Find where the given text appears and provide that cell's center as (X, Y) coordinate. 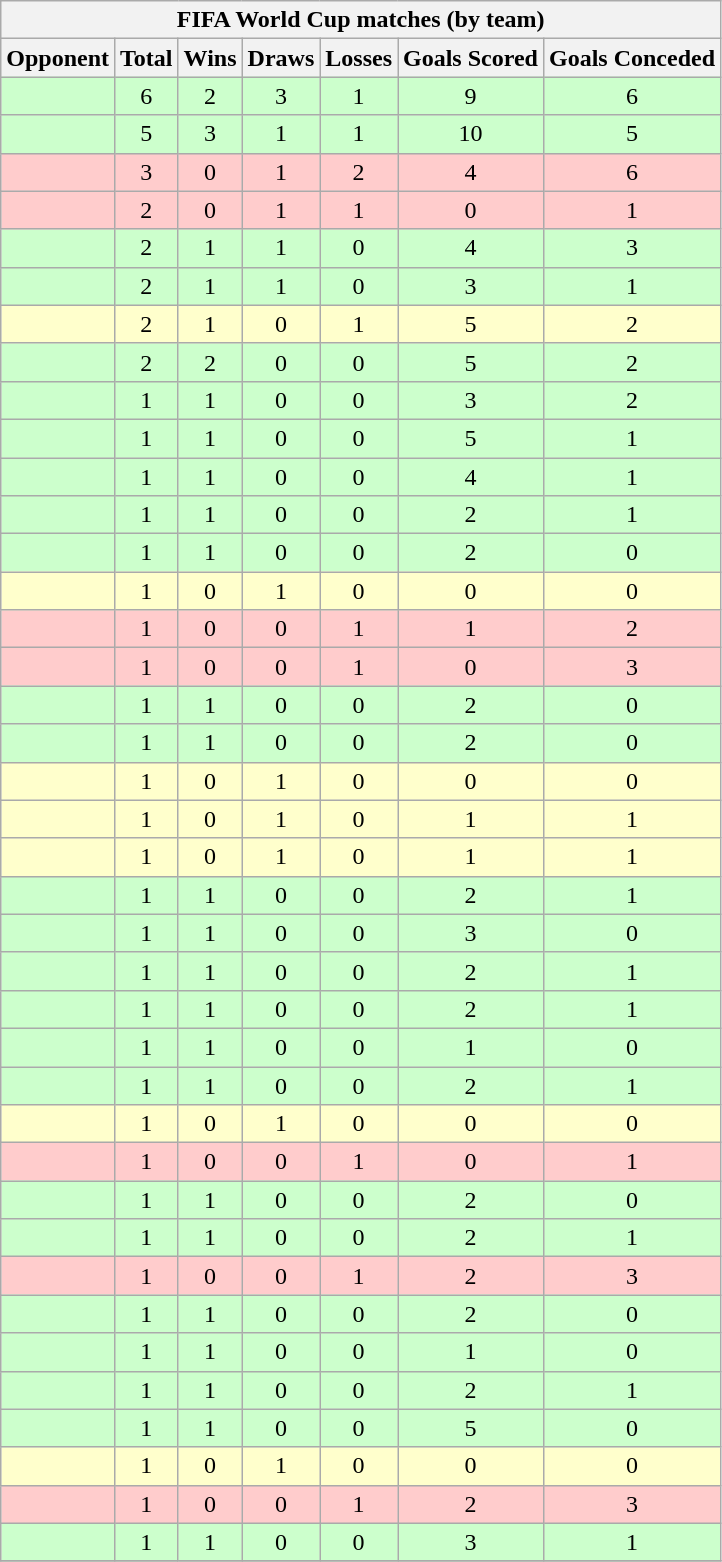
Wins (210, 58)
Goals Scored (471, 58)
Opponent (58, 58)
Total (147, 58)
FIFA World Cup matches (by team) (361, 20)
Losses (359, 58)
9 (471, 96)
Goals Conceded (632, 58)
Draws (281, 58)
10 (471, 134)
